Pinpoint the cell where the given text exists, returning its [x, y] midpoint coordinate. 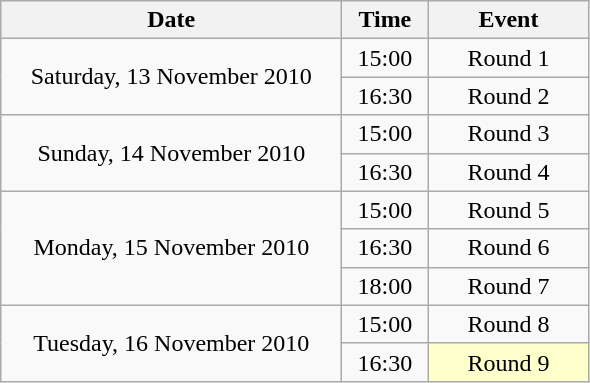
Round 8 [508, 324]
Time [385, 20]
Monday, 15 November 2010 [172, 248]
Round 2 [508, 96]
Round 5 [508, 210]
Round 3 [508, 134]
Tuesday, 16 November 2010 [172, 343]
Round 9 [508, 362]
Sunday, 14 November 2010 [172, 153]
Date [172, 20]
Round 6 [508, 248]
18:00 [385, 286]
Round 7 [508, 286]
Round 1 [508, 58]
Saturday, 13 November 2010 [172, 77]
Round 4 [508, 172]
Event [508, 20]
